Determine the [x, y] coordinate at the center of the cell enclosing the given text.  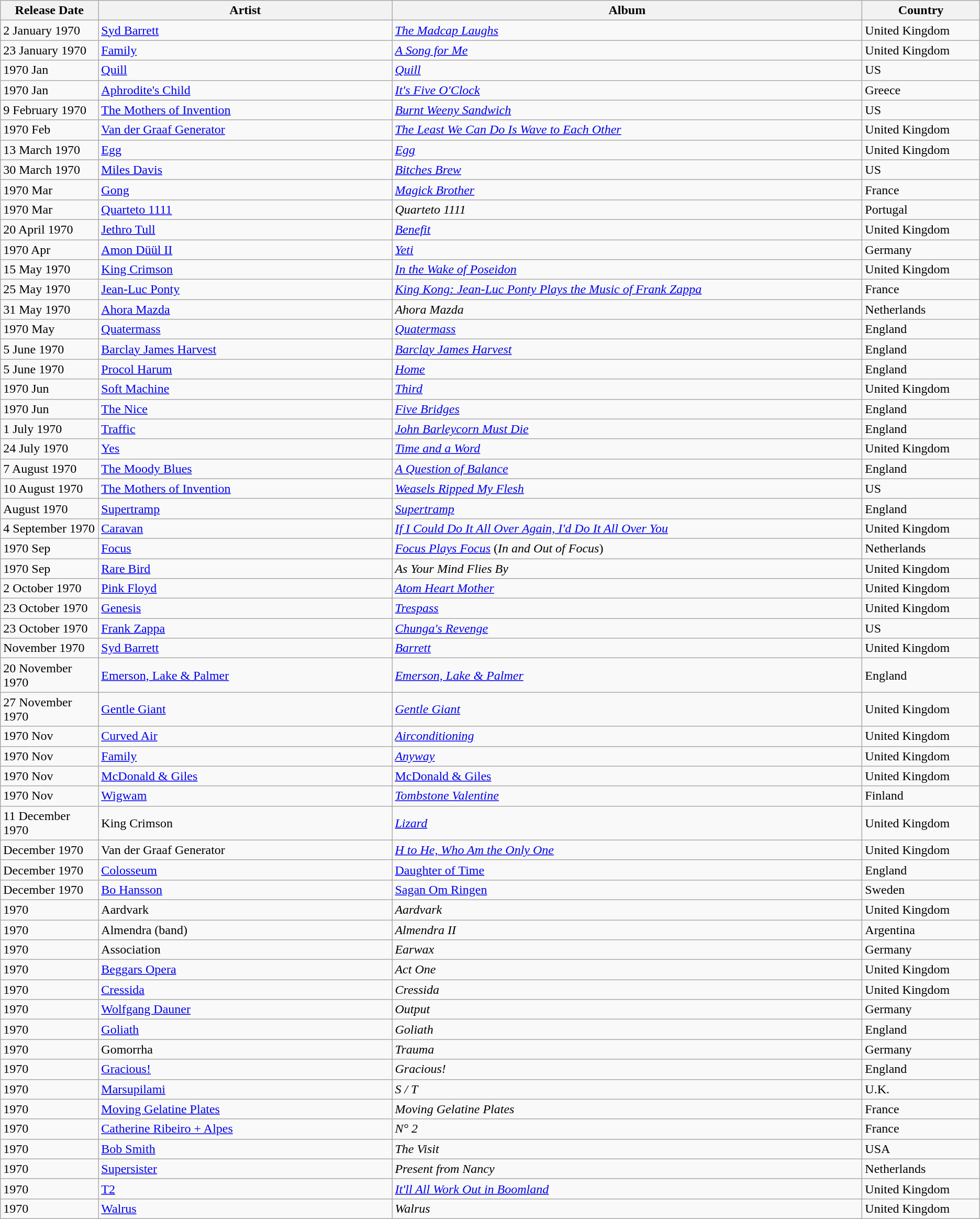
Caravan [245, 528]
Colosseum [245, 870]
Focus [245, 548]
Lizard [627, 823]
Portugal [921, 209]
Tombstone Valentine [627, 796]
24 July 1970 [49, 449]
Weasels Ripped My Flesh [627, 489]
20 November 1970 [49, 675]
Wolfgang Dauner [245, 1010]
23 January 1970 [49, 50]
The Visit [627, 1149]
Focus Plays Focus (In and Out of Focus) [627, 548]
Traffic [245, 429]
November 1970 [49, 648]
11 December 1970 [49, 823]
A Song for Me [627, 50]
Gomorrha [245, 1049]
USA [921, 1149]
Procol Harum [245, 369]
Amon Düül II [245, 250]
1 July 1970 [49, 429]
Beggars Opera [245, 970]
Daughter of Time [627, 870]
The Nice [245, 409]
If I Could Do It All Over Again, I'd Do It All Over You [627, 528]
Almendra (band) [245, 929]
Magick Brother [627, 190]
4 September 1970 [49, 528]
Artist [245, 10]
1970 Apr [49, 250]
Bob Smith [245, 1149]
Gong [245, 190]
Chunga's Revenge [627, 628]
Output [627, 1010]
Curved Air [245, 736]
25 May 1970 [49, 290]
Present from Nancy [627, 1169]
N° 2 [627, 1129]
Almendra II [627, 929]
U.K. [921, 1089]
9 February 1970 [49, 110]
Five Bridges [627, 409]
The Moody Blues [245, 469]
The Least We Can Do Is Wave to Each Other [627, 130]
Association [245, 950]
Benefit [627, 229]
Burnt Weeny Sandwich [627, 110]
27 November 1970 [49, 709]
Time and a Word [627, 449]
1970 May [49, 329]
Sweden [921, 890]
Jethro Tull [245, 229]
Bo Hansson [245, 890]
Frank Zappa [245, 628]
2 October 1970 [49, 589]
Genesis [245, 608]
Trauma [627, 1049]
H to He, Who Am the Only One [627, 850]
Greece [921, 90]
7 August 1970 [49, 469]
Catherine Ribeiro + Alpes [245, 1129]
1970 Feb [49, 130]
15 May 1970 [49, 270]
30 March 1970 [49, 170]
A Question of Balance [627, 469]
Yeti [627, 250]
Bitches Brew [627, 170]
Sagan Om Ringen [627, 890]
Earwax [627, 950]
As Your Mind Flies By [627, 568]
10 August 1970 [49, 489]
Pink Floyd [245, 589]
31 May 1970 [49, 309]
Miles Davis [245, 170]
Finland [921, 796]
It's Five O'Clock [627, 90]
Marsupilami [245, 1089]
T2 [245, 1189]
August 1970 [49, 508]
Aphrodite's Child [245, 90]
Airconditioning [627, 736]
Supersister [245, 1169]
Wigwam [245, 796]
It'll All Work Out in Boomland [627, 1189]
S / T [627, 1089]
Home [627, 369]
John Barleycorn Must Die [627, 429]
Rare Bird [245, 568]
In the Wake of Poseidon [627, 270]
Barrett [627, 648]
The Madcap Laughs [627, 30]
Jean-Luc Ponty [245, 290]
Country [921, 10]
13 March 1970 [49, 150]
Anyway [627, 756]
Album [627, 10]
2 January 1970 [49, 30]
Trespass [627, 608]
Release Date [49, 10]
20 April 1970 [49, 229]
King Kong: Jean-Luc Ponty Plays the Music of Frank Zappa [627, 290]
Act One [627, 970]
Yes [245, 449]
Atom Heart Mother [627, 589]
Argentina [921, 929]
Third [627, 389]
Soft Machine [245, 389]
